Return the (x, y) coordinate for the center point of the cell that contains the specified text.  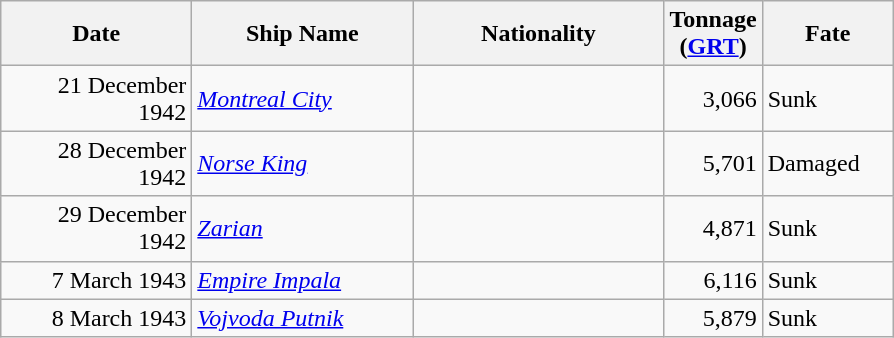
6,116 (713, 280)
Nationality (538, 34)
Date (96, 34)
Vojvoda Putnik (302, 318)
5,701 (713, 164)
Zarian (302, 228)
Damaged (828, 164)
Montreal City (302, 98)
Norse King (302, 164)
28 December 1942 (96, 164)
5,879 (713, 318)
Fate (828, 34)
8 March 1943 (96, 318)
Ship Name (302, 34)
7 March 1943 (96, 280)
29 December 1942 (96, 228)
3,066 (713, 98)
Tonnage(GRT) (713, 34)
4,871 (713, 228)
21 December 1942 (96, 98)
Empire Impala (302, 280)
